Return [X, Y] of the center of cell containing provided text 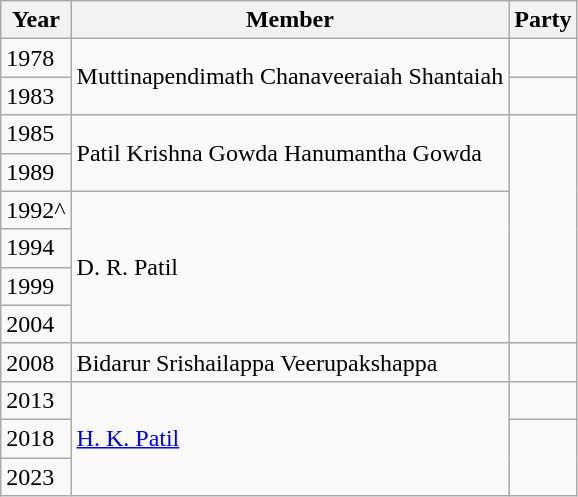
2004 [36, 324]
Bidarur Srishailappa Veerupakshappa [290, 362]
2018 [36, 438]
1992^ [36, 210]
1994 [36, 248]
1989 [36, 172]
2008 [36, 362]
Year [36, 20]
Member [290, 20]
1978 [36, 58]
Party [543, 20]
D. R. Patil [290, 267]
Muttinapendimath Chanaveeraiah Shantaiah [290, 77]
2013 [36, 400]
1983 [36, 96]
H. K. Patil [290, 438]
Patil Krishna Gowda Hanumantha Gowda [290, 153]
2023 [36, 477]
1999 [36, 286]
1985 [36, 134]
